Return [x, y] of the center of cell containing provided text 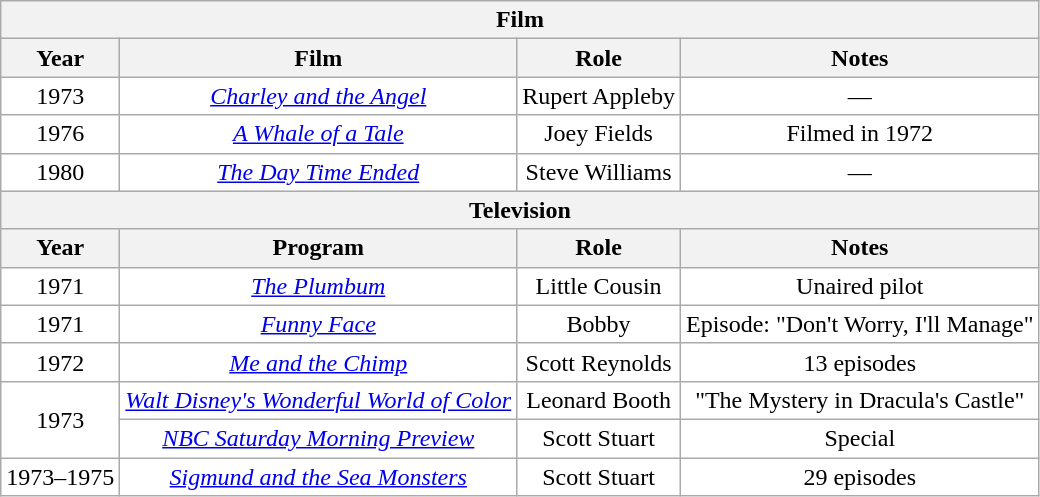
Leonard Booth [599, 400]
Little Cousin [599, 286]
Charley and the Angel [318, 96]
1976 [60, 134]
Episode: "Don't Worry, I'll Manage" [860, 324]
Bobby [599, 324]
1980 [60, 172]
1972 [60, 362]
Sigmund and the Sea Monsters [318, 477]
The Plumbum [318, 286]
Television [520, 210]
Program [318, 248]
Joey Fields [599, 134]
The Day Time Ended [318, 172]
Rupert Appleby [599, 96]
Walt Disney's Wonderful World of Color [318, 400]
Scott Reynolds [599, 362]
A Whale of a Tale [318, 134]
Unaired pilot [860, 286]
"The Mystery in Dracula's Castle" [860, 400]
Filmed in 1972 [860, 134]
NBC Saturday Morning Preview [318, 438]
Me and the Chimp [318, 362]
1973–1975 [60, 477]
13 episodes [860, 362]
Special [860, 438]
Funny Face [318, 324]
29 episodes [860, 477]
Steve Williams [599, 172]
